Identify which cell holds the provided text, then report its [x, y] central coordinate. 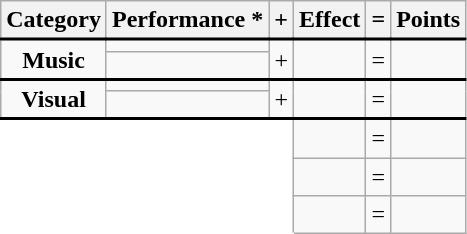
Category [54, 20]
Points [428, 20]
Performance * [187, 20]
Visual [54, 99]
Effect [330, 20]
Music [54, 60]
